Return [x, y] of the center of cell containing provided text 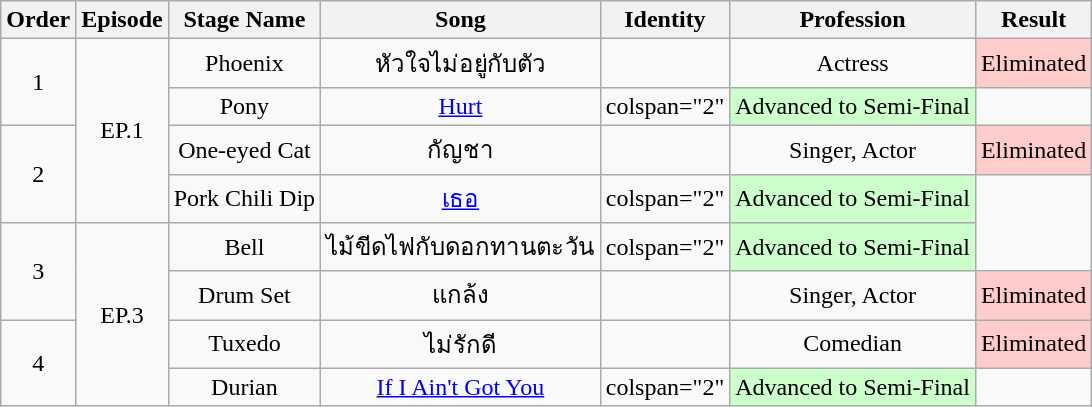
EP.1 [122, 131]
1 [38, 82]
EP.3 [122, 315]
Phoenix [244, 64]
Comedian [853, 344]
Hurt [461, 106]
Identity [665, 20]
Pony [244, 106]
หัวใจไม่อยู่กับตัว [461, 64]
3 [38, 272]
เธอ [461, 198]
Pork Chili Dip [244, 198]
Stage Name [244, 20]
4 [38, 364]
ไม่รักดี [461, 344]
ไม้ขีดไฟกับดอกทานตะวัน [461, 248]
กัญชา [461, 150]
Drum Set [244, 296]
Result [1033, 20]
Bell [244, 248]
One-eyed Cat [244, 150]
If I Ain't Got You [461, 387]
Actress [853, 64]
แกล้ง [461, 296]
Order [38, 20]
Episode [122, 20]
2 [38, 174]
Durian [244, 387]
Profession [853, 20]
Song [461, 20]
Tuxedo [244, 344]
